Capture the cell that displays the provided text and extract its (X, Y) central coordinate. 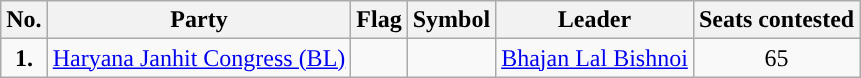
Haryana Janhit Congress (BL) (199, 58)
1. (24, 58)
Seats contested (776, 20)
No. (24, 20)
65 (776, 58)
Leader (595, 20)
Flag (379, 20)
Symbol (451, 20)
Party (199, 20)
Bhajan Lal Bishnoi (595, 58)
